Output the [X, Y] coordinate of the center of the cell containing the given text.  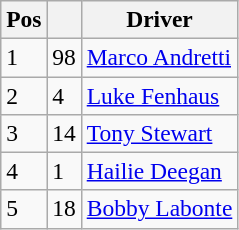
2 [24, 95]
Hailie Deegan [159, 171]
98 [64, 57]
3 [24, 133]
14 [64, 133]
Luke Fenhaus [159, 95]
Driver [159, 19]
Bobby Labonte [159, 209]
5 [24, 209]
18 [64, 209]
Marco Andretti [159, 57]
Tony Stewart [159, 133]
Pos [24, 19]
